Determine the (x, y) coordinate at the center of the cell enclosing the given text.  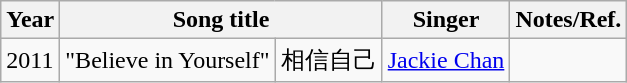
Singer (446, 20)
Song title (221, 20)
Year (30, 20)
"Believe in Yourself" (168, 60)
相信自己 (328, 60)
Notes/Ref. (568, 20)
Jackie Chan (446, 60)
2011 (30, 60)
